Extract the [X, Y] coordinate from the center of the cell holding the provided text.  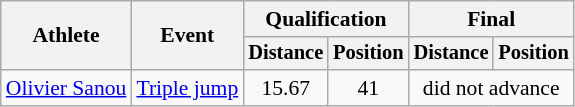
Triple jump [187, 88]
Final [492, 19]
Olivier Sanou [66, 88]
Event [187, 36]
did not advance [492, 88]
Qualification [326, 19]
Athlete [66, 36]
15.67 [286, 88]
41 [368, 88]
